From the cell containing the given text, extract its center point as [X, Y] coordinate. 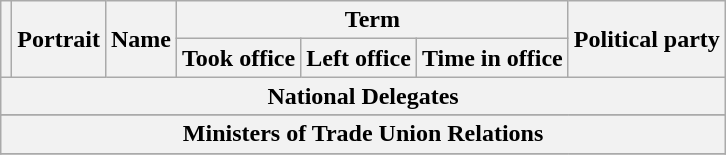
National Delegates [364, 96]
Political party [646, 39]
Term [373, 20]
Time in office [492, 58]
Left office [359, 58]
Portrait [59, 39]
Name [140, 39]
Ministers of Trade Union Relations [364, 134]
Took office [239, 58]
